Capture the cell that displays the provided text and extract its (X, Y) central coordinate. 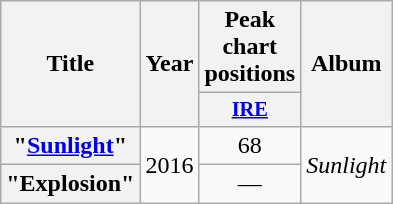
"Sunlight" (70, 145)
Title (70, 64)
Year (170, 64)
Album (346, 64)
"Explosion" (70, 184)
IRE (250, 110)
68 (250, 145)
Peak chart positions (250, 47)
— (250, 184)
2016 (170, 164)
Sunlight (346, 164)
